Extract the [X, Y] coordinate from the center of the cell holding the provided text.  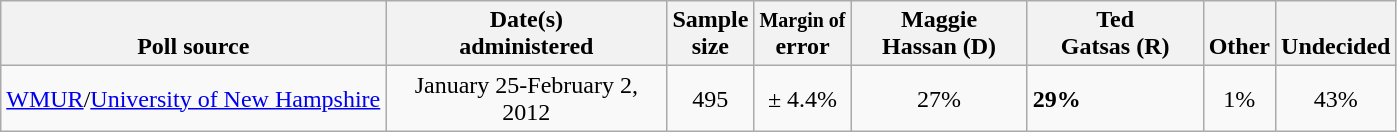
Samplesize [710, 34]
Undecided [1336, 34]
TedGatsas (R) [1115, 34]
MaggieHassan (D) [939, 34]
Date(s)administered [526, 34]
1% [1239, 98]
Poll source [194, 34]
29% [1115, 98]
43% [1336, 98]
WMUR/University of New Hampshire [194, 98]
27% [939, 98]
Other [1239, 34]
January 25-February 2, 2012 [526, 98]
± 4.4% [802, 98]
Margin oferror [802, 34]
495 [710, 98]
